Output the (x, y) coordinate of the center of the cell containing the given text.  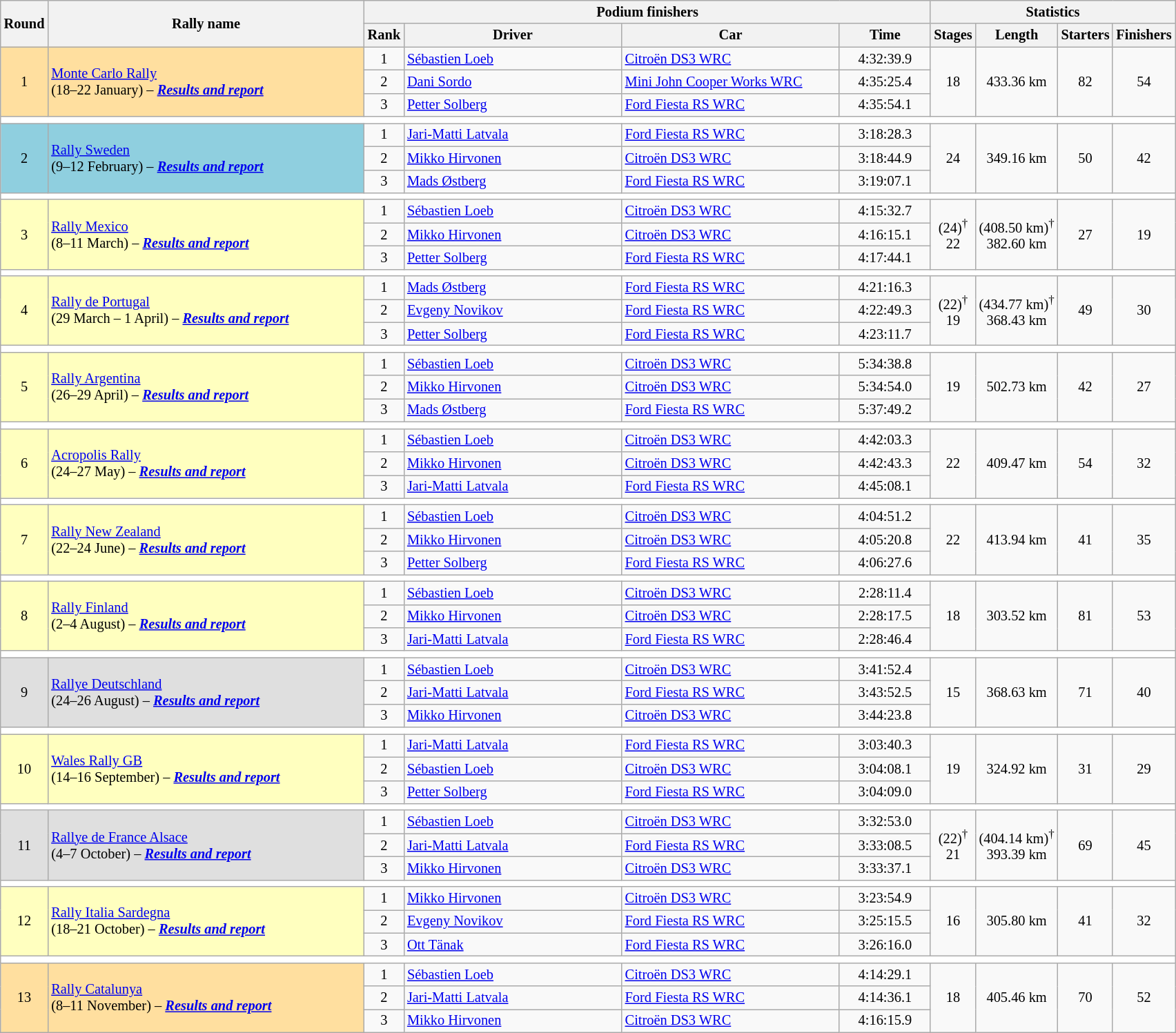
3:03:40.3 (885, 745)
Rally Catalunya(8–11 November) – Results and report (206, 998)
4:14:29.1 (885, 974)
71 (1086, 693)
349.16 km (1017, 157)
3:26:16.0 (885, 945)
Rallye de France Alsace(4–7 October) – Results and report (206, 845)
Car (731, 35)
30 (1144, 311)
6 (25, 464)
3:43:52.5 (885, 692)
45 (1144, 845)
24 (952, 157)
4:05:20.8 (885, 540)
3:44:23.8 (885, 716)
Rallye Deutschland(24–26 August) – Results and report (206, 693)
(22)†19 (952, 311)
13 (25, 998)
3:18:44.9 (885, 158)
69 (1086, 845)
3:33:37.1 (885, 868)
303.52 km (1017, 616)
15 (952, 693)
40 (1144, 693)
Rally Finland(2–4 August) – Results and report (206, 616)
31 (1086, 769)
Rally Mexico(8–11 March) – Results and report (206, 235)
3:19:07.1 (885, 181)
5:34:38.8 (885, 364)
Podium finishers (647, 12)
2:28:11.4 (885, 593)
433.36 km (1017, 81)
4:21:16.3 (885, 288)
Finishers (1144, 35)
Length (1017, 35)
82 (1086, 81)
(24)†22 (952, 235)
7 (25, 540)
Starters (1086, 35)
Acropolis Rally(24–27 May) – Results and report (206, 464)
4:35:25.4 (885, 81)
(434.77 km)†368.43 km (1017, 311)
3:33:08.5 (885, 845)
4:42:03.3 (885, 440)
3:25:15.5 (885, 921)
49 (1086, 311)
4:45:08.1 (885, 486)
409.47 km (1017, 464)
324.92 km (1017, 769)
Rally name (206, 23)
405.46 km (1017, 998)
4:04:51.2 (885, 516)
4:35:54.1 (885, 105)
50 (1086, 157)
70 (1086, 998)
4:22:49.3 (885, 311)
Rally Argentina(26–29 April) – Results and report (206, 386)
4:14:36.1 (885, 998)
3:04:09.0 (885, 792)
5 (25, 386)
305.80 km (1017, 922)
5:37:49.2 (885, 410)
Round (25, 23)
10 (25, 769)
29 (1144, 769)
Rally New Zealand(22–24 June) – Results and report (206, 540)
Wales Rally GB(14–16 September) – Results and report (206, 769)
368.63 km (1017, 693)
4:17:44.1 (885, 257)
81 (1086, 616)
2:28:17.5 (885, 616)
4:15:32.7 (885, 211)
3:18:28.3 (885, 135)
Dani Sordo (513, 81)
4:16:15.1 (885, 235)
3:32:53.0 (885, 822)
Time (885, 35)
3:04:08.1 (885, 769)
4:16:15.9 (885, 1021)
502.73 km (1017, 386)
Rally Sweden(9–12 February) – Results and report (206, 157)
2:28:46.4 (885, 639)
53 (1144, 616)
Rank (384, 35)
8 (25, 616)
Statistics (1052, 12)
3:41:52.4 (885, 669)
4:32:39.9 (885, 59)
35 (1144, 540)
Mini John Cooper Works WRC (731, 81)
(404.14 km)†393.39 km (1017, 845)
Driver (513, 35)
11 (25, 845)
413.94 km (1017, 540)
4:06:27.6 (885, 563)
Ott Tänak (513, 945)
Monte Carlo Rally(18–22 January) – Results and report (206, 81)
9 (25, 693)
4 (25, 311)
Rally de Portugal(29 March – 1 April) – Results and report (206, 311)
52 (1144, 998)
(408.50 km)†382.60 km (1017, 235)
16 (952, 922)
12 (25, 922)
3:23:54.9 (885, 898)
4:42:43.3 (885, 463)
4:23:11.7 (885, 334)
Rally Italia Sardegna(18–21 October) – Results and report (206, 922)
(22)†21 (952, 845)
5:34:54.0 (885, 387)
Stages (952, 35)
